Provide the [X, Y] coordinate of the cell's center where the given text is located.  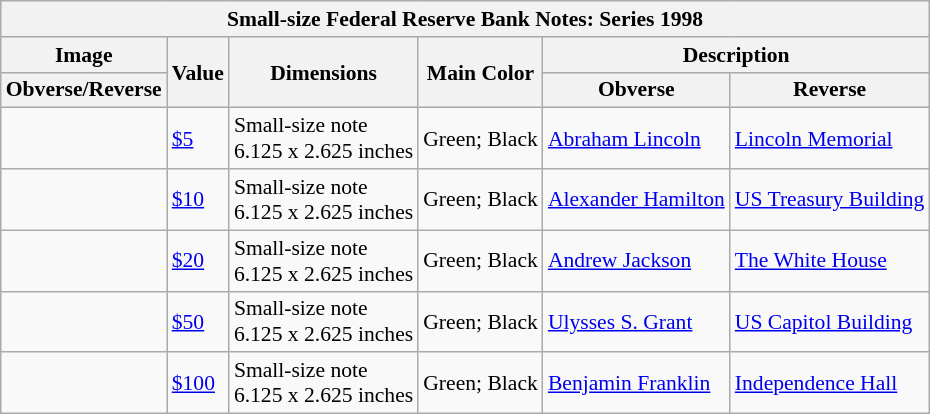
Obverse [636, 90]
Alexander Hamilton [636, 200]
Abraham Lincoln [636, 138]
$100 [198, 384]
US Capitol Building [830, 322]
Value [198, 72]
Dimensions [324, 72]
Small-size Federal Reserve Bank Notes: Series 1998 [466, 19]
Lincoln Memorial [830, 138]
US Treasury Building [830, 200]
Obverse/Reverse [84, 90]
Benjamin Franklin [636, 384]
$5 [198, 138]
$50 [198, 322]
The White House [830, 260]
Image [84, 55]
$10 [198, 200]
Reverse [830, 90]
Ulysses S. Grant [636, 322]
Main Color [480, 72]
$20 [198, 260]
Description [736, 55]
Independence Hall [830, 384]
Andrew Jackson [636, 260]
